Capture the cell that displays the provided text and extract its [x, y] central coordinate. 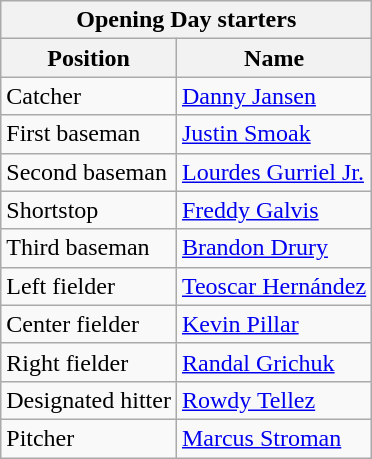
Freddy Galvis [274, 210]
Right fielder [89, 362]
Teoscar Hernández [274, 286]
Lourdes Gurriel Jr. [274, 172]
Brandon Drury [274, 248]
Left fielder [89, 286]
Danny Jansen [274, 96]
Designated hitter [89, 400]
Justin Smoak [274, 134]
Pitcher [89, 438]
Rowdy Tellez [274, 400]
Center fielder [89, 324]
Shortstop [89, 210]
Catcher [89, 96]
Kevin Pillar [274, 324]
Second baseman [89, 172]
Third baseman [89, 248]
Opening Day starters [186, 20]
Position [89, 58]
First baseman [89, 134]
Name [274, 58]
Marcus Stroman [274, 438]
Randal Grichuk [274, 362]
